Provide the [X, Y] coordinate of the cell's center where the given text is located.  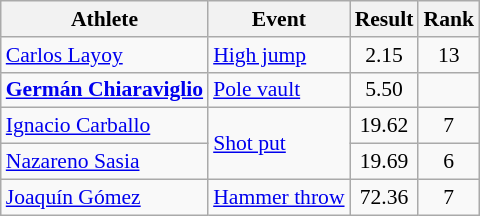
19.62 [384, 126]
6 [448, 162]
19.69 [384, 162]
Nazareno Sasia [104, 162]
Hammer throw [278, 197]
Rank [448, 19]
Shot put [278, 144]
Joaquín Gómez [104, 197]
Result [384, 19]
Athlete [104, 19]
Ignacio Carballo [104, 126]
2.15 [384, 55]
Carlos Layoy [104, 55]
Pole vault [278, 90]
5.50 [384, 90]
High jump [278, 55]
13 [448, 55]
Germán Chiaraviglio [104, 90]
72.36 [384, 197]
Event [278, 19]
